Scan for the cell matching the given text and deliver its (X, Y) coordinate at center. 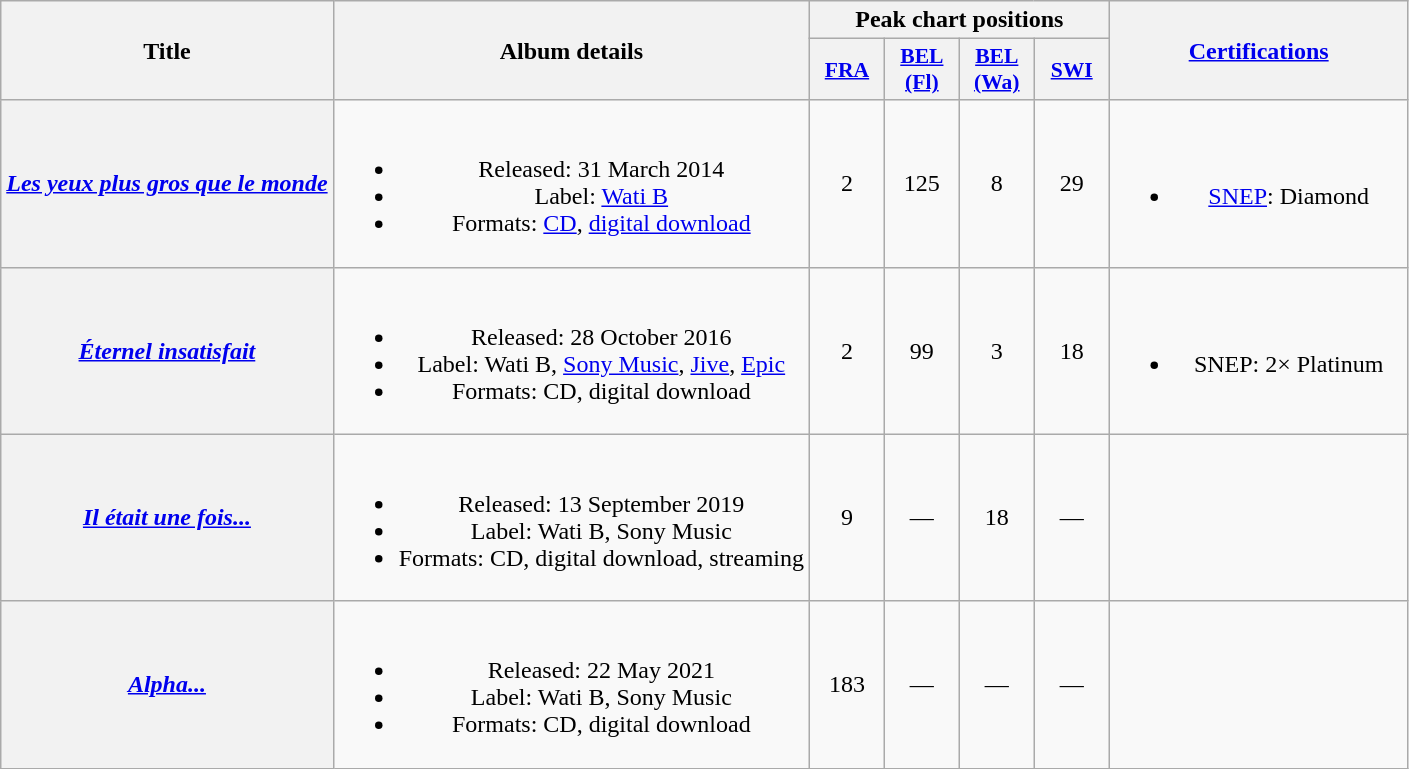
Les yeux plus gros que le monde (167, 184)
9 (848, 518)
Album details (571, 50)
SNEP: 2× Platinum (1258, 350)
Released: 28 October 2016Label: Wati B, Sony Music, Jive, EpicFormats: CD, digital download (571, 350)
29 (1072, 184)
Peak chart positions (960, 20)
183 (848, 684)
SNEP: Diamond (1258, 184)
BEL(Wa) (996, 70)
BEL(Fl) (922, 70)
Released: 13 September 2019Label: Wati B, Sony MusicFormats: CD, digital download, streaming (571, 518)
SWI (1072, 70)
99 (922, 350)
Released: 22 May 2021Label: Wati B, Sony MusicFormats: CD, digital download (571, 684)
Éternel insatisfait (167, 350)
Certifications (1258, 50)
Released: 31 March 2014Label: Wati BFormats: CD, digital download (571, 184)
Title (167, 50)
Alpha... (167, 684)
3 (996, 350)
125 (922, 184)
FRA (848, 70)
Il était une fois... (167, 518)
8 (996, 184)
